Provide the [x, y] coordinate of the cell's center where the given text is located.  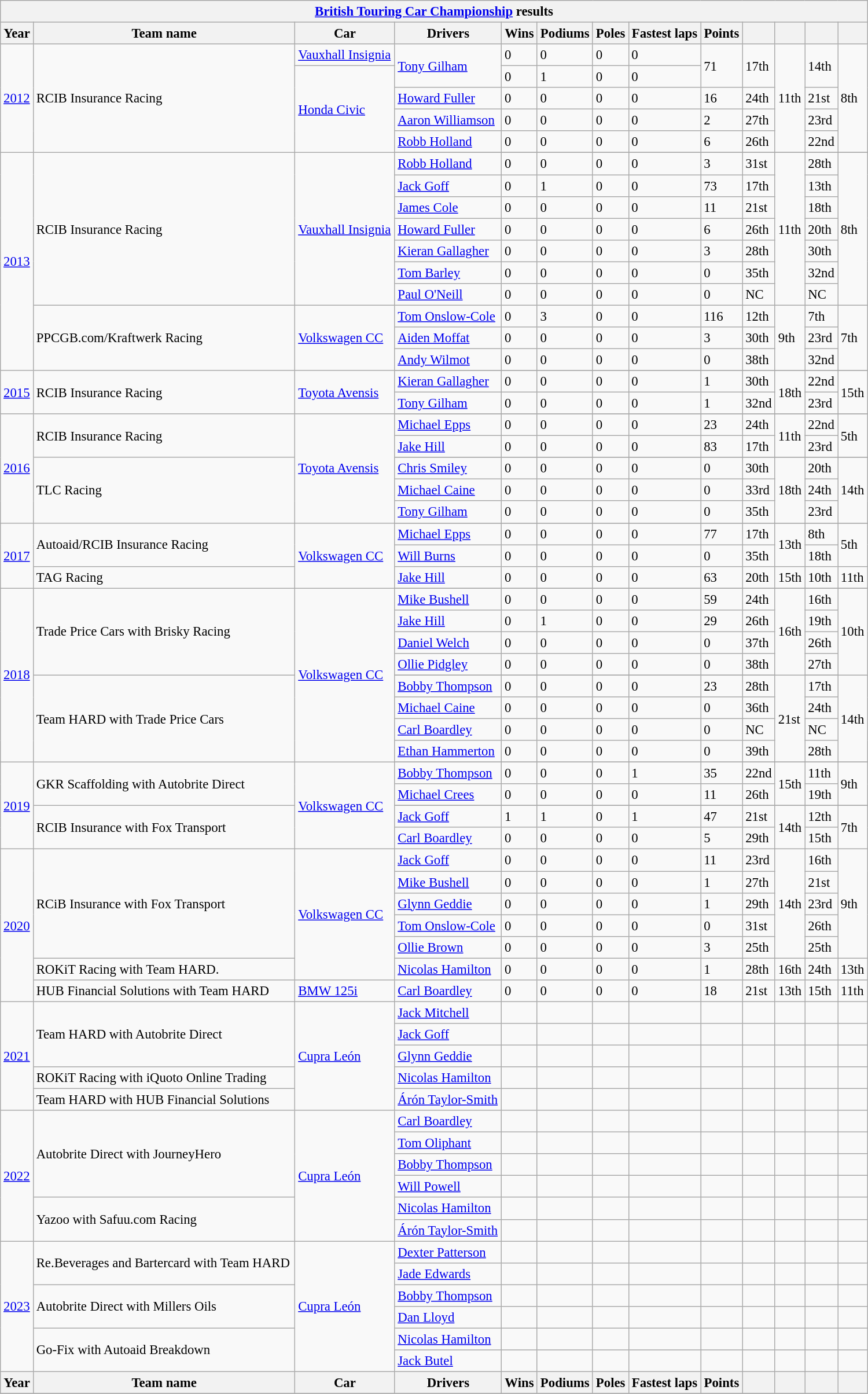
TAG Racing [164, 577]
77 [722, 534]
ROKiT Racing with iQuoto Online Trading [164, 1078]
Will Powell [448, 1187]
2017 [17, 556]
2012 [17, 98]
RCiB Insurance with Fox Transport [164, 904]
Will Burns [448, 556]
Autoaid/RCIB Insurance Racing [164, 544]
RCIB Insurance with Fox Transport [164, 828]
18 [722, 991]
Chris Smiley [448, 468]
Yazoo with Safuu.com Racing [164, 1219]
James Cole [448, 207]
British Touring Car Championship results [434, 12]
Team HARD with HUB Financial Solutions [164, 1100]
Jack Butel [448, 1361]
39th [759, 751]
Aiden Moffat [448, 338]
TLC Racing [164, 490]
71 [722, 66]
ROKiT Racing with Team HARD. [164, 969]
29 [722, 621]
Team HARD with Autobrite Direct [164, 1034]
Team HARD with Trade Price Cars [164, 718]
Tom Barley [448, 273]
116 [722, 316]
Tom Oliphant [448, 1143]
47 [722, 817]
Jack Mitchell [448, 1013]
Dexter Patterson [448, 1252]
Honda Civic [345, 109]
37th [759, 643]
BMW 125i [345, 991]
35 [722, 773]
Daniel Welch [448, 643]
Aaron Williamson [448, 120]
16 [722, 98]
Autobrite Direct with JourneyHero [164, 1154]
2018 [17, 675]
83 [722, 447]
36th [759, 708]
Jade Edwards [448, 1274]
2019 [17, 806]
2 [722, 120]
HUB Financial Solutions with Team HARD [164, 991]
Trade Price Cars with Brisky Racing [164, 632]
2020 [17, 925]
5 [722, 839]
2013 [17, 262]
Ethan Hammerton [448, 751]
2023 [17, 1307]
Andy Wilmot [448, 359]
59 [722, 599]
Paul O'Neill [448, 295]
73 [722, 186]
Dan Lloyd [448, 1318]
Re.Beverages and Bartercard with Team HARD [164, 1263]
Michael Crees [448, 795]
2016 [17, 468]
PPCGB.com/Kraftwerk Racing [164, 338]
Ollie Pidgley [448, 665]
33rd [759, 490]
Autobrite Direct with Millers Oils [164, 1306]
Ollie Brown [448, 947]
Go-Fix with Autoaid Breakdown [164, 1350]
2022 [17, 1176]
63 [722, 577]
GKR Scaffolding with Autobrite Direct [164, 784]
2015 [17, 392]
2021 [17, 1056]
